Determine the [X, Y] coordinate at the center of the cell enclosing the given text.  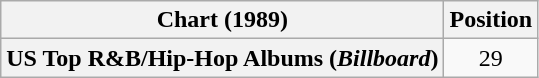
US Top R&B/Hip-Hop Albums (Billboard) [222, 58]
29 [491, 58]
Chart (1989) [222, 20]
Position [491, 20]
